Locate the cell with the specified text and output its [x, y] center coordinate. 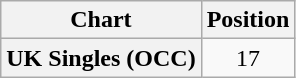
17 [248, 58]
Position [248, 20]
UK Singles (OCC) [101, 58]
Chart [101, 20]
